Extract the (X, Y) coordinate from the center of the cell holding the provided text.  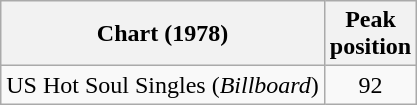
Peakposition (370, 34)
92 (370, 85)
Chart (1978) (163, 34)
US Hot Soul Singles (Billboard) (163, 85)
